From the cell containing the given text, extract its center point as [X, Y] coordinate. 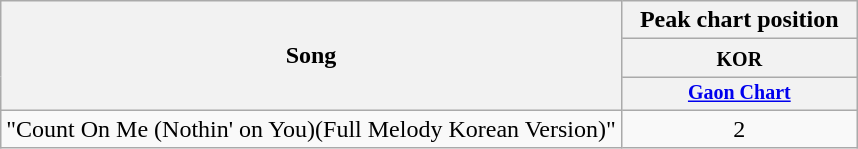
2 [739, 129]
KOR [739, 58]
Peak chart position [739, 20]
Gaon Chart [739, 94]
Song [312, 56]
"Count On Me (Nothin' on You)(Full Melody Korean Version)" [312, 129]
